Capture the cell that displays the provided text and extract its [X, Y] central coordinate. 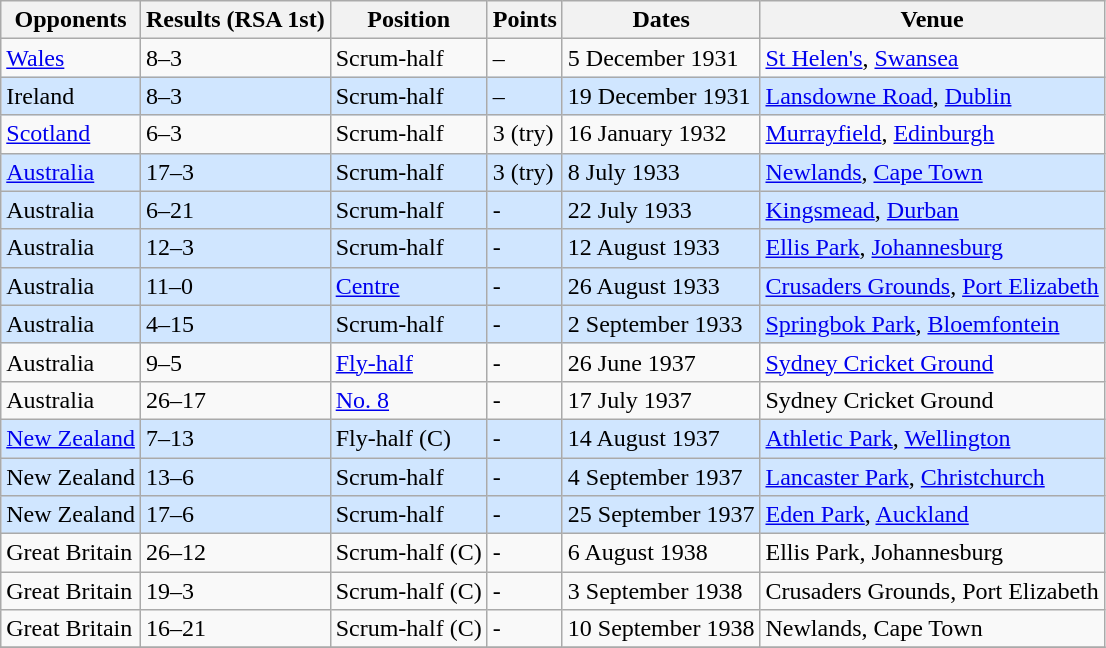
Scotland [71, 134]
Wales [71, 58]
Fly-half (C) [408, 438]
25 September 1937 [661, 515]
17–3 [235, 172]
Ireland [71, 96]
Kingsmead, Durban [932, 210]
Lancaster Park, Christchurch [932, 477]
3 September 1938 [661, 591]
17 July 1937 [661, 400]
Opponents [71, 20]
4 September 1937 [661, 477]
9–5 [235, 362]
19–3 [235, 591]
5 December 1931 [661, 58]
St Helen's, Swansea [932, 58]
13–6 [235, 477]
Centre [408, 286]
6–21 [235, 210]
26 June 1937 [661, 362]
22 July 1933 [661, 210]
2 September 1933 [661, 324]
10 September 1938 [661, 629]
17–6 [235, 515]
7–13 [235, 438]
16–21 [235, 629]
11–0 [235, 286]
No. 8 [408, 400]
26–17 [235, 400]
12 August 1933 [661, 248]
26–12 [235, 553]
Springbok Park, Bloemfontein [932, 324]
6–3 [235, 134]
Results (RSA 1st) [235, 20]
Murrayfield, Edinburgh [932, 134]
Points [524, 20]
6 August 1938 [661, 553]
Venue [932, 20]
19 December 1931 [661, 96]
8 July 1933 [661, 172]
Dates [661, 20]
26 August 1933 [661, 286]
4–15 [235, 324]
Athletic Park, Wellington [932, 438]
Position [408, 20]
14 August 1937 [661, 438]
Lansdowne Road, Dublin [932, 96]
Eden Park, Auckland [932, 515]
Fly-half [408, 362]
12–3 [235, 248]
16 January 1932 [661, 134]
